Capture the cell that displays the provided text and extract its (X, Y) central coordinate. 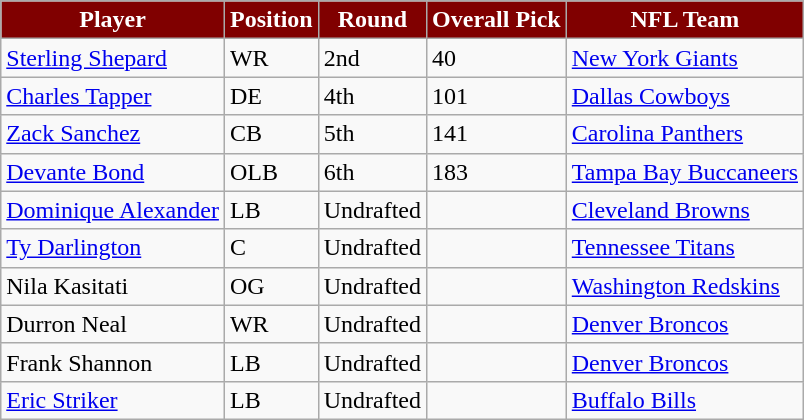
OLB (271, 172)
183 (497, 172)
40 (497, 58)
Frank Shannon (113, 362)
Position (271, 20)
5th (372, 134)
Eric Striker (113, 400)
Buffalo Bills (684, 400)
Dominique Alexander (113, 210)
6th (372, 172)
Tampa Bay Buccaneers (684, 172)
DE (271, 96)
OG (271, 286)
2nd (372, 58)
101 (497, 96)
Overall Pick (497, 20)
Devante Bond (113, 172)
Player (113, 20)
Dallas Cowboys (684, 96)
Ty Darlington (113, 248)
Durron Neal (113, 324)
Round (372, 20)
Tennessee Titans (684, 248)
Sterling Shepard (113, 58)
Zack Sanchez (113, 134)
141 (497, 134)
Charles Tapper (113, 96)
Nila Kasitati (113, 286)
New York Giants (684, 58)
CB (271, 134)
4th (372, 96)
C (271, 248)
Carolina Panthers (684, 134)
Cleveland Browns (684, 210)
Washington Redskins (684, 286)
NFL Team (684, 20)
